From the cell containing the given text, extract its center point as [x, y] coordinate. 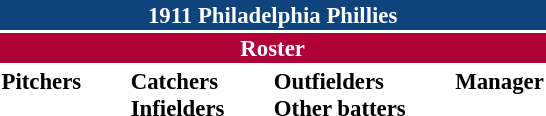
1911 Philadelphia Phillies [272, 15]
Roster [272, 48]
